Find where the given text appears and provide that cell's center as (X, Y) coordinate. 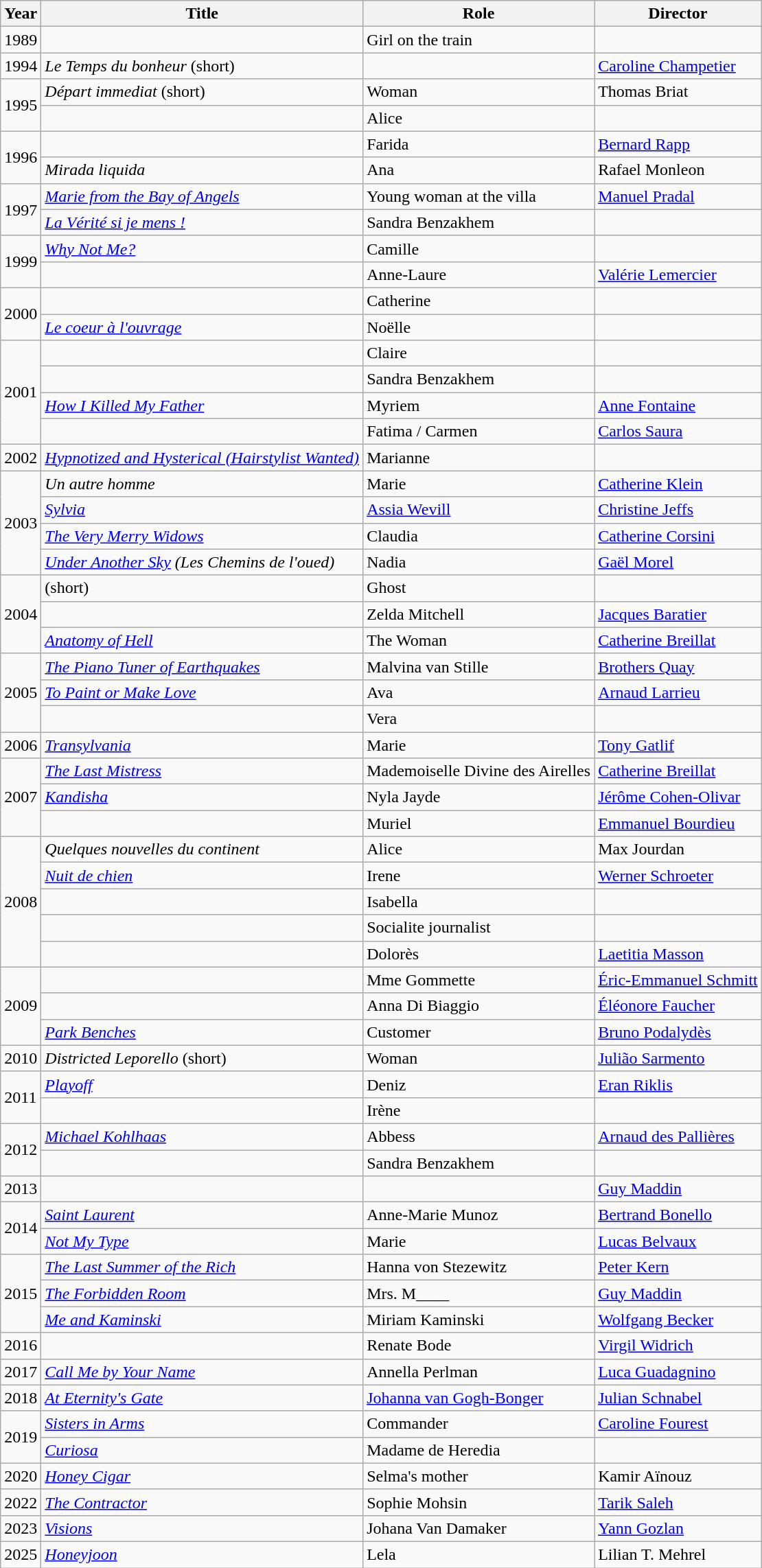
Noëlle (479, 327)
2003 (21, 523)
Dolorès (479, 954)
2015 (21, 1294)
Myriem (479, 406)
Éléonore Faucher (678, 1006)
To Paint or Make Love (202, 692)
Emmanuel Bourdieu (678, 823)
Assia Wevill (479, 510)
Title (202, 14)
Tony Gatlif (678, 745)
Malvina van Stille (479, 666)
Zelda Mitchell (479, 614)
Claire (479, 353)
Max Jourdan (678, 850)
Abbess (479, 1136)
Départ immediat (short) (202, 92)
Annella Perlman (479, 1372)
Ghost (479, 588)
Deniz (479, 1084)
1996 (21, 157)
Hypnotized and Hysterical (Hairstylist Wanted) (202, 458)
Michael Kohlhaas (202, 1136)
Johana Van Damaker (479, 1528)
The Very Merry Widows (202, 536)
Irene (479, 876)
2000 (21, 314)
Role (479, 14)
Caroline Champetier (678, 66)
2020 (21, 1476)
Bruno Podalydès (678, 1032)
Playoff (202, 1084)
Werner Schroeter (678, 876)
Éric-Emmanuel Schmitt (678, 980)
Caroline Fourest (678, 1424)
Madame de Heredia (479, 1450)
Selma's mother (479, 1476)
2005 (21, 692)
Johanna van Gogh-Bonger (479, 1398)
Nyla Jayde (479, 797)
Farida (479, 144)
1997 (21, 209)
Camille (479, 248)
Me and Kaminski (202, 1320)
1995 (21, 105)
Bertrand Bonello (678, 1215)
2001 (21, 393)
Catherine (479, 301)
2007 (21, 797)
Sylvia (202, 510)
Renate Bode (479, 1346)
La Vérité si je mens ! (202, 222)
2013 (21, 1189)
Laetitia Masson (678, 954)
Christine Jeffs (678, 510)
2010 (21, 1058)
How I Killed My Father (202, 406)
2009 (21, 1006)
Anatomy of Hell (202, 640)
Lela (479, 1554)
Claudia (479, 536)
Wolfgang Becker (678, 1320)
Under Another Sky (Les Chemins de l'oued) (202, 562)
Thomas Briat (678, 92)
2017 (21, 1372)
Le Temps du bonheur (short) (202, 66)
Hanna von Stezewitz (479, 1267)
Miriam Kaminski (479, 1320)
Bernard Rapp (678, 144)
Isabella (479, 902)
Quelques nouvelles du continent (202, 850)
Mrs. M____ (479, 1294)
2011 (21, 1097)
Honeyjoon (202, 1554)
Ana (479, 170)
2019 (21, 1437)
Jérôme Cohen-Olivar (678, 797)
Call Me by Your Name (202, 1372)
Julião Sarmento (678, 1058)
Mirada liquida (202, 170)
Girl on the train (479, 40)
At Eternity's Gate (202, 1398)
Sophie Mohsin (479, 1502)
2012 (21, 1149)
Marianne (479, 458)
1994 (21, 66)
Mademoiselle Divine des Airelles (479, 771)
Curiosa (202, 1450)
Manuel Pradal (678, 196)
The Last Mistress (202, 771)
Eran Riklis (678, 1084)
Le coeur à l'ouvrage (202, 327)
Year (21, 14)
Ava (479, 692)
Districted Leporello (short) (202, 1058)
2008 (21, 902)
Vera (479, 718)
2014 (21, 1228)
Mme Gommette (479, 980)
Catherine Klein (678, 484)
Peter Kern (678, 1267)
(short) (202, 588)
Sisters in Arms (202, 1424)
Arnaud Larrieu (678, 692)
Not My Type (202, 1241)
Jacques Baratier (678, 614)
Kamir Aïnouz (678, 1476)
Lucas Belvaux (678, 1241)
Fatima / Carmen (479, 432)
Commander (479, 1424)
Anne Fontaine (678, 406)
2022 (21, 1502)
2016 (21, 1346)
Visions (202, 1528)
Anna Di Biaggio (479, 1006)
Julian Schnabel (678, 1398)
The Contractor (202, 1502)
Irène (479, 1110)
The Woman (479, 640)
Why Not Me? (202, 248)
Virgil Widrich (678, 1346)
Brothers Quay (678, 666)
Saint Laurent (202, 1215)
2018 (21, 1398)
2025 (21, 1554)
2006 (21, 745)
Gaël Morel (678, 562)
Tarik Saleh (678, 1502)
Anne-Marie Munoz (479, 1215)
Valérie Lemercier (678, 274)
The Piano Tuner of Earthquakes (202, 666)
Honey Cigar (202, 1476)
Catherine Corsini (678, 536)
Anne-Laure (479, 274)
Socialite journalist (479, 928)
1989 (21, 40)
Yann Gozlan (678, 1528)
2004 (21, 614)
The Last Summer of the Rich (202, 1267)
1999 (21, 261)
Kandisha (202, 797)
Un autre homme (202, 484)
Carlos Saura (678, 432)
2002 (21, 458)
Park Benches (202, 1032)
Lilian T. Mehrel (678, 1554)
2023 (21, 1528)
Director (678, 14)
Rafael Monleon (678, 170)
Transylvania (202, 745)
Nadia (479, 562)
Marie from the Bay of Angels (202, 196)
Luca Guadagnino (678, 1372)
Young woman at the villa (479, 196)
Muriel (479, 823)
The Forbidden Room (202, 1294)
Arnaud des Pallières (678, 1136)
Nuit de chien (202, 876)
Customer (479, 1032)
